Locate the cell with the specified text and output its (X, Y) center coordinate. 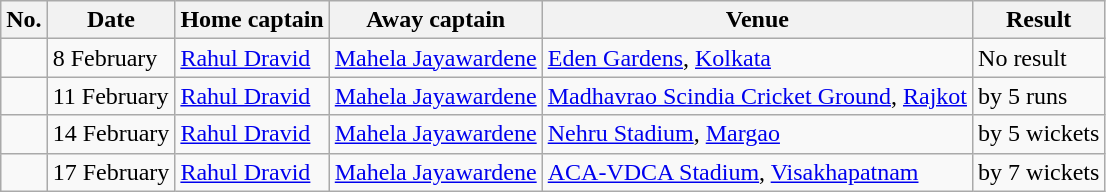
by 7 wickets (1039, 172)
ACA-VDCA Stadium, Visakhapatnam (757, 172)
No. (24, 20)
No result (1039, 58)
11 February (111, 96)
Result (1039, 20)
by 5 wickets (1039, 134)
Eden Gardens, Kolkata (757, 58)
8 February (111, 58)
Madhavrao Scindia Cricket Ground, Rajkot (757, 96)
Home captain (252, 20)
Away captain (436, 20)
Venue (757, 20)
by 5 runs (1039, 96)
Date (111, 20)
17 February (111, 172)
14 February (111, 134)
Nehru Stadium, Margao (757, 134)
